Provide the (x, y) coordinate of the cell's center where the given text is located.  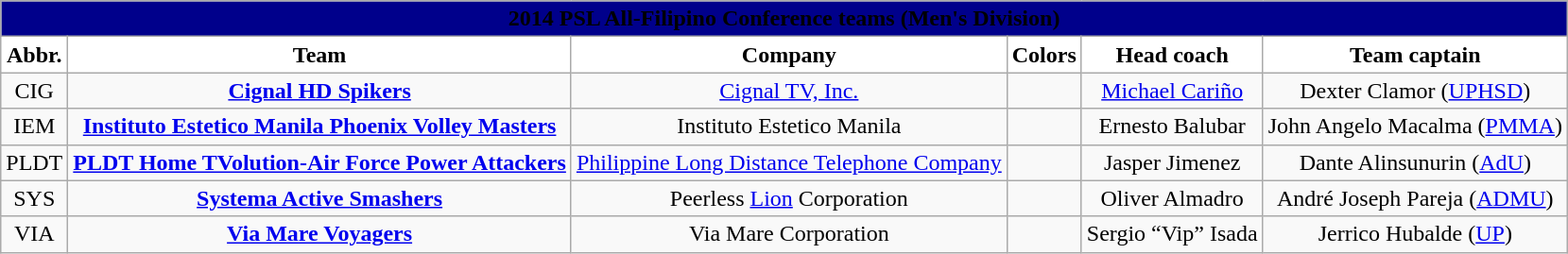
IEM (34, 127)
Abbr. (34, 55)
Colors (1043, 55)
Team captain (1415, 55)
Oliver Almadro (1172, 198)
VIA (34, 234)
Via Mare Corporation (788, 234)
Michael Cariño (1172, 91)
SYS (34, 198)
PLDT Home TVolution-Air Force Power Attackers (319, 162)
Dexter Clamor (UPHSD) (1415, 91)
Jasper Jimenez (1172, 162)
André Joseph Pareja (ADMU) (1415, 198)
John Angelo Macalma (PMMA) (1415, 127)
Instituto Estetico Manila (788, 127)
Ernesto Balubar (1172, 127)
Team (319, 55)
Head coach (1172, 55)
Peerless Lion Corporation (788, 198)
Systema Active Smashers (319, 198)
Company (788, 55)
Via Mare Voyagers (319, 234)
2014 PSL All-Filipino Conference teams (Men's Division) (784, 19)
Philippine Long Distance Telephone Company (788, 162)
Cignal TV, Inc. (788, 91)
Sergio “Vip” Isada (1172, 234)
Cignal HD Spikers (319, 91)
PLDT (34, 162)
CIG (34, 91)
Jerrico Hubalde (UP) (1415, 234)
Instituto Estetico Manila Phoenix Volley Masters (319, 127)
Dante Alinsunurin (AdU) (1415, 162)
